Capture the cell that displays the provided text and extract its (X, Y) central coordinate. 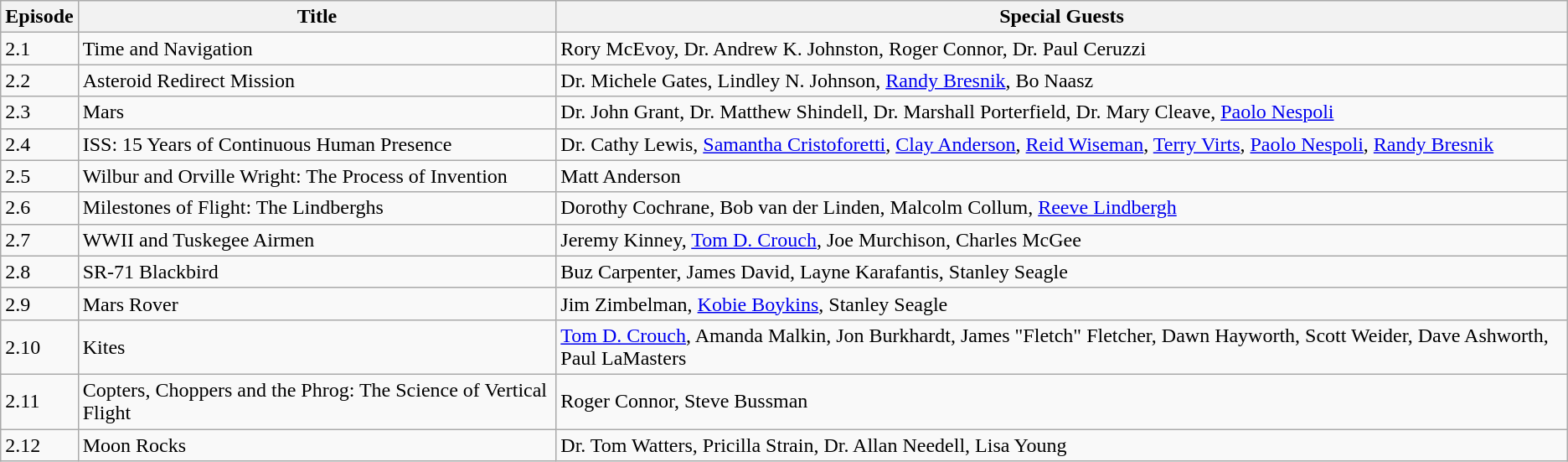
Mars Rover (317, 304)
Dr. Cathy Lewis, Samantha Cristoforetti, Clay Anderson, Reid Wiseman, Terry Virts, Paolo Nespoli, Randy Bresnik (1062, 144)
Dorothy Cochrane, Bob van der Linden, Malcolm Collum, Reeve Lindbergh (1062, 208)
Asteroid Redirect Mission (317, 80)
SR-71 Blackbird (317, 272)
2.7 (39, 240)
Mars (317, 112)
Tom D. Crouch, Amanda Malkin, Jon Burkhardt, James "Fletch" Fletcher, Dawn Hayworth, Scott Weider, Dave Ashworth, Paul LaMasters (1062, 347)
Matt Anderson (1062, 176)
Kites (317, 347)
2.1 (39, 49)
Title (317, 17)
ISS: 15 Years of Continuous Human Presence (317, 144)
Buz Carpenter, James David, Layne Karafantis, Stanley Seagle (1062, 272)
Milestones of Flight: The Lindberghs (317, 208)
Dr. Tom Watters, Pricilla Strain, Dr. Allan Needell, Lisa Young (1062, 445)
Jeremy Kinney, Tom D. Crouch, Joe Murchison, Charles McGee (1062, 240)
WWII and Tuskegee Airmen (317, 240)
Special Guests (1062, 17)
Jim Zimbelman, Kobie Boykins, Stanley Seagle (1062, 304)
2.8 (39, 272)
2.11 (39, 401)
Episode (39, 17)
Copters, Choppers and the Phrog: The Science of Vertical Flight (317, 401)
Roger Connor, Steve Bussman (1062, 401)
2.5 (39, 176)
Dr. John Grant, Dr. Matthew Shindell, Dr. Marshall Porterfield, Dr. Mary Cleave, Paolo Nespoli (1062, 112)
Time and Navigation (317, 49)
2.3 (39, 112)
Wilbur and Orville Wright: The Process of Invention (317, 176)
Dr. Michele Gates, Lindley N. Johnson, Randy Bresnik, Bo Naasz (1062, 80)
Moon Rocks (317, 445)
2.10 (39, 347)
2.2 (39, 80)
2.12 (39, 445)
Rory McEvoy, Dr. Andrew K. Johnston, Roger Connor, Dr. Paul Ceruzzi (1062, 49)
2.9 (39, 304)
2.4 (39, 144)
2.6 (39, 208)
